Locate the cell with the specified text and output its [x, y] center coordinate. 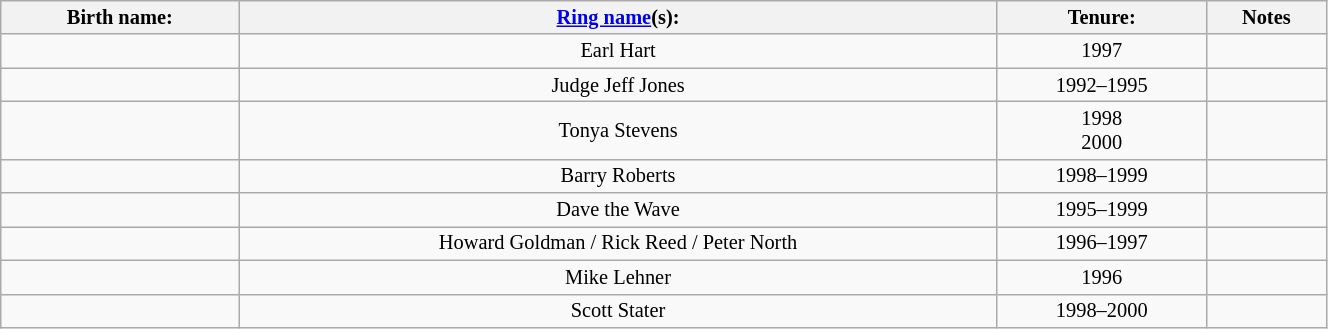
Scott Stater [618, 311]
1992–1995 [1102, 85]
Judge Jeff Jones [618, 85]
Dave the Wave [618, 210]
Ring name(s): [618, 17]
Howard Goldman / Rick Reed / Peter North [618, 243]
Notes [1266, 17]
Earl Hart [618, 51]
Barry Roberts [618, 176]
1995–1999 [1102, 210]
1996 [1102, 277]
1998–1999 [1102, 176]
Tonya Stevens [618, 130]
1997 [1102, 51]
Tenure: [1102, 17]
19982000 [1102, 130]
Birth name: [120, 17]
1996–1997 [1102, 243]
1998–2000 [1102, 311]
Mike Lehner [618, 277]
